Return the [x, y] coordinate for the center point of the cell that contains the specified text.  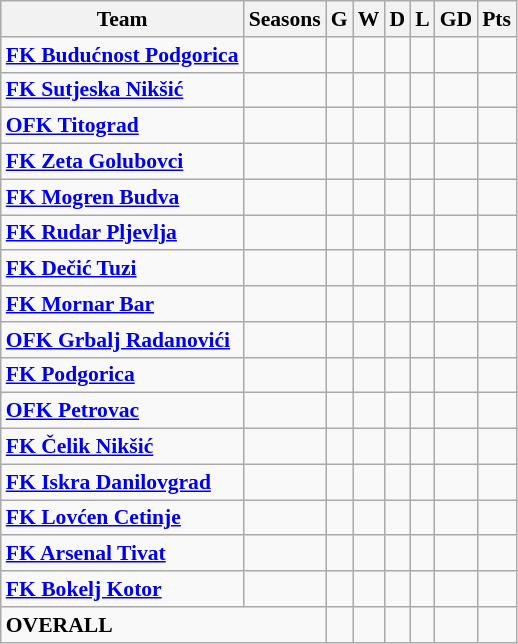
L [422, 19]
FK Dečić Tuzi [122, 269]
FK Arsenal Tivat [122, 554]
OFK Petrovac [122, 411]
Pts [496, 19]
OFK Grbalj Radanovići [122, 340]
FK Podgorica [122, 375]
OFK Titograd [122, 126]
OVERALL [164, 625]
FK Iskra Danilovgrad [122, 482]
Seasons [285, 19]
FK Budućnost Podgorica [122, 55]
FK Mornar Bar [122, 304]
FK Čelik Nikšić [122, 447]
FK Rudar Pljevlja [122, 233]
FK Lovćen Cetinje [122, 518]
FK Bokelj Kotor [122, 589]
G [340, 19]
FK Sutjeska Nikšić [122, 90]
Team [122, 19]
FK Mogren Budva [122, 197]
W [369, 19]
FK Zeta Golubovci [122, 162]
GD [456, 19]
D [397, 19]
